Determine the [X, Y] coordinate at the center of the cell enclosing the given text.  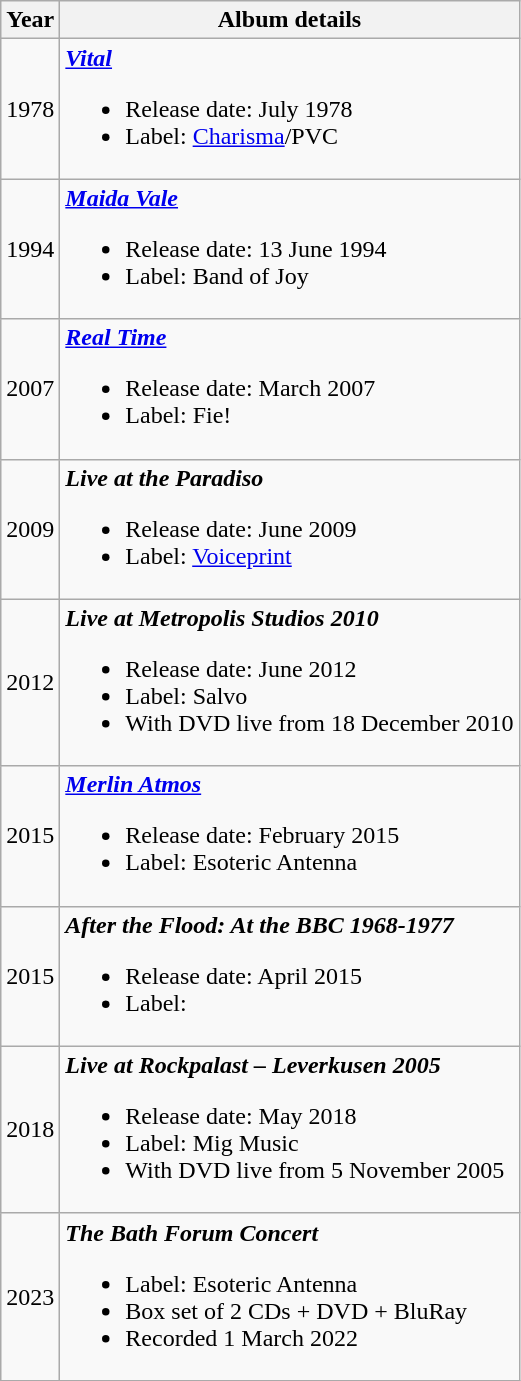
Real TimeRelease date: March 2007Label: Fie! [290, 389]
2009 [30, 529]
1994 [30, 249]
2018 [30, 1130]
The Bath Forum ConcertLabel: Esoteric AntennaBox set of 2 CDs + DVD + BluRayRecorded 1 March 2022 [290, 1296]
1978 [30, 109]
After the Flood: At the BBC 1968-1977Release date: April 2015Label: [290, 976]
Year [30, 20]
2007 [30, 389]
2012 [30, 682]
VitalRelease date: July 1978Label: Charisma/PVC [290, 109]
Live at the ParadisoRelease date: June 2009Label: Voiceprint [290, 529]
Album details [290, 20]
2023 [30, 1296]
Live at Rockpalast – Leverkusen 2005Release date: May 2018Label: Mig MusicWith DVD live from 5 November 2005 [290, 1130]
Merlin AtmosRelease date: February 2015Label: Esoteric Antenna [290, 836]
Maida ValeRelease date: 13 June 1994Label: Band of Joy [290, 249]
Live at Metropolis Studios 2010Release date: June 2012Label: SalvoWith DVD live from 18 December 2010 [290, 682]
